Search for the cell housing the specified text and yield its (x, y) center coordinate. 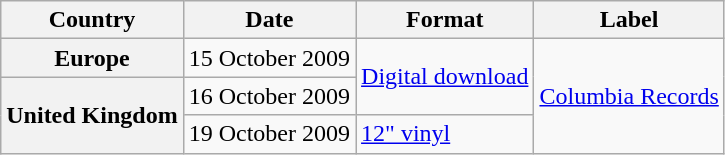
19 October 2009 (269, 134)
Columbia Records (629, 96)
12" vinyl (445, 134)
United Kingdom (92, 115)
Europe (92, 58)
Label (629, 20)
Format (445, 20)
Date (269, 20)
16 October 2009 (269, 96)
Country (92, 20)
15 October 2009 (269, 58)
Digital download (445, 77)
